Capture the cell that displays the provided text and extract its [x, y] central coordinate. 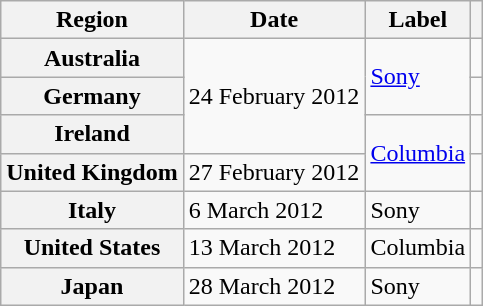
Label [418, 20]
United Kingdom [92, 172]
27 February 2012 [274, 172]
United States [92, 248]
Germany [92, 96]
Ireland [92, 134]
28 March 2012 [274, 286]
24 February 2012 [274, 96]
13 March 2012 [274, 248]
Italy [92, 210]
Region [92, 20]
6 March 2012 [274, 210]
Date [274, 20]
Australia [92, 58]
Japan [92, 286]
